Pinpoint the cell where the given text exists, returning its (x, y) midpoint coordinate. 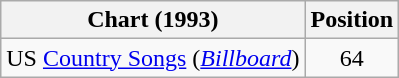
Chart (1993) (153, 20)
Position (352, 20)
64 (352, 58)
US Country Songs (Billboard) (153, 58)
